Return (x, y) of the center of cell containing provided text 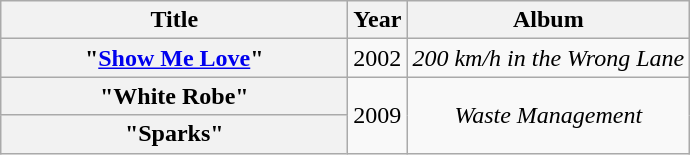
"Show Me Love" (174, 58)
"Sparks" (174, 134)
"White Robe" (174, 96)
2002 (378, 58)
Waste Management (548, 115)
Year (378, 20)
Album (548, 20)
Title (174, 20)
2009 (378, 115)
200 km/h in the Wrong Lane (548, 58)
